Provide the (x, y) coordinate of the cell's center where the given text is located.  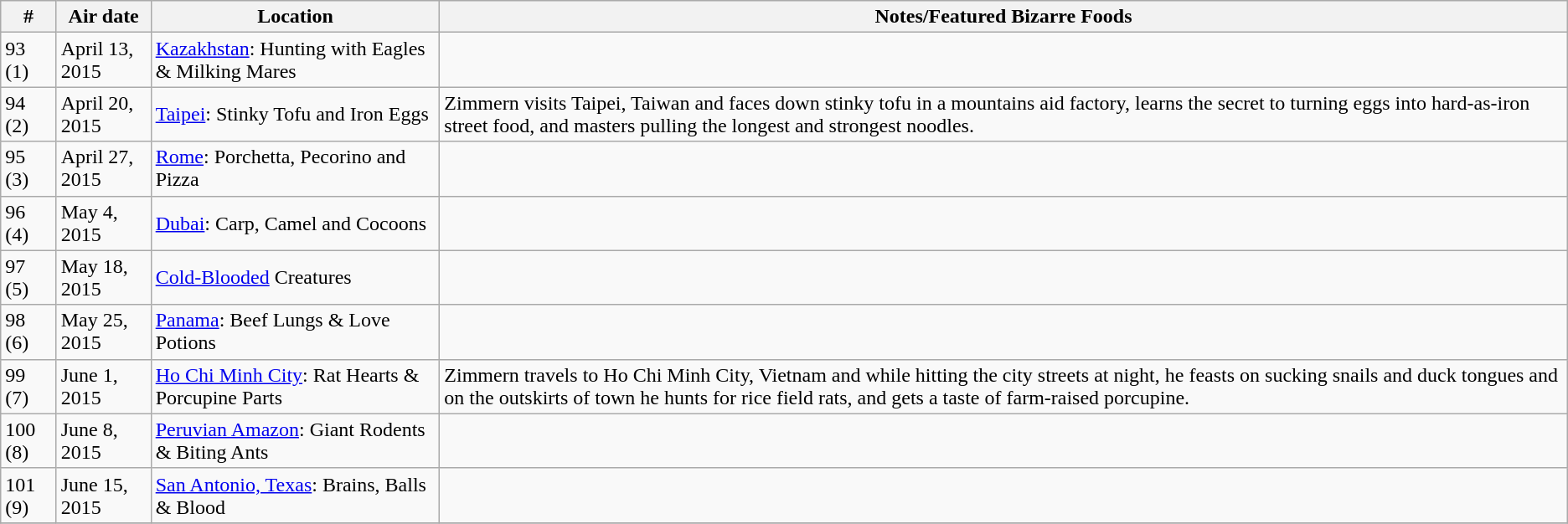
June 1, 2015 (104, 387)
May 18, 2015 (104, 278)
Panama: Beef Lungs & Love Potions (295, 331)
Rome: Porchetta, Pecorino and Pizza (295, 169)
Peruvian Amazon: Giant Rodents & Biting Ants (295, 440)
Cold-Blooded Creatures (295, 278)
95 (3) (28, 169)
April 27, 2015 (104, 169)
San Antonio, Texas: Brains, Balls & Blood (295, 496)
100 (8) (28, 440)
98 (6) (28, 331)
Ho Chi Minh City: Rat Hearts & Porcupine Parts (295, 387)
97 (5) (28, 278)
May 4, 2015 (104, 223)
94 (2) (28, 114)
93 (1) (28, 60)
April 20, 2015 (104, 114)
99 (7) (28, 387)
Dubai: Carp, Camel and Cocoons (295, 223)
May 25, 2015 (104, 331)
96 (4) (28, 223)
April 13, 2015 (104, 60)
Notes/Featured Bizarre Foods (1003, 17)
June 8, 2015 (104, 440)
Location (295, 17)
Kazakhstan: Hunting with Eagles & Milking Mares (295, 60)
Air date (104, 17)
101 (9) (28, 496)
Taipei: Stinky Tofu and Iron Eggs (295, 114)
# (28, 17)
June 15, 2015 (104, 496)
